Return the [x, y] coordinate for the center point of the cell that contains the specified text.  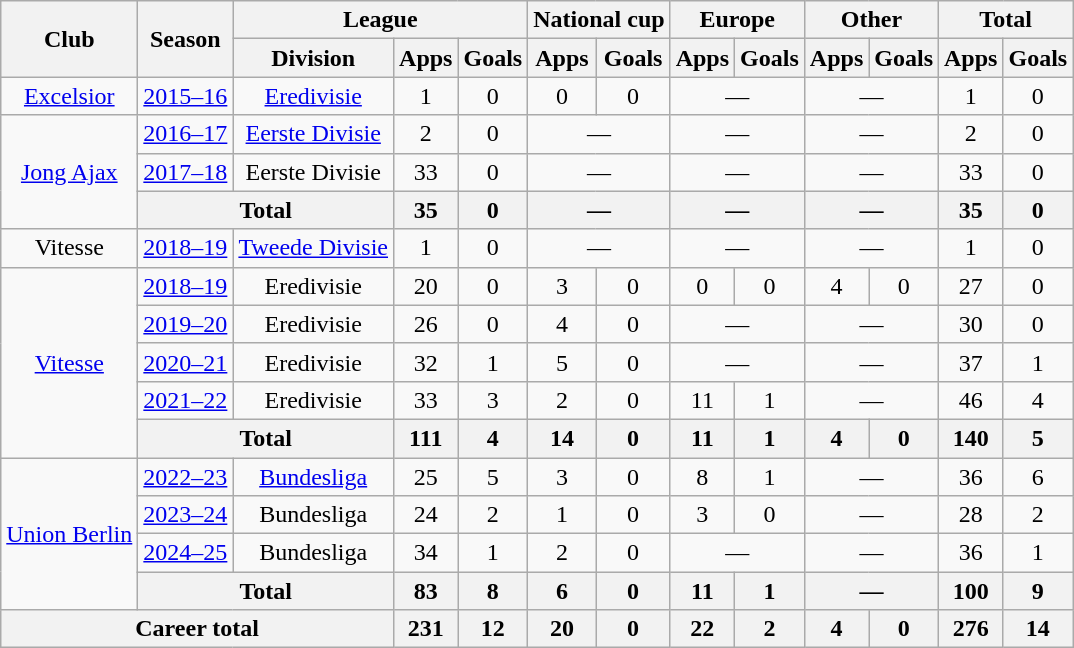
National cup [599, 20]
83 [426, 591]
25 [426, 477]
12 [493, 629]
2024–25 [186, 553]
2016–17 [186, 134]
30 [971, 324]
27 [971, 286]
231 [426, 629]
2023–24 [186, 515]
26 [426, 324]
2020–21 [186, 362]
Tweede Divisie [314, 248]
100 [971, 591]
34 [426, 553]
111 [426, 438]
2022–23 [186, 477]
Season [186, 39]
Division [314, 58]
Excelsior [70, 96]
2015–16 [186, 96]
276 [971, 629]
46 [971, 400]
9 [1038, 591]
2017–18 [186, 172]
22 [702, 629]
Club [70, 39]
Jong Ajax [70, 172]
League [380, 20]
37 [971, 362]
Union Berlin [70, 534]
Other [871, 20]
32 [426, 362]
2019–20 [186, 324]
Career total [198, 629]
140 [971, 438]
Europe [737, 20]
28 [971, 515]
2021–22 [186, 400]
24 [426, 515]
